Return (X, Y) of the center of cell containing provided text 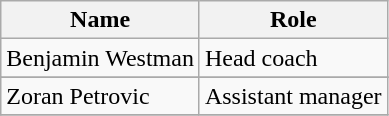
Head coach (293, 58)
Zoran Petrovic (100, 96)
Benjamin Westman (100, 58)
Assistant manager (293, 96)
Name (100, 20)
Role (293, 20)
